Detect which cell encompasses the target text, then output its [X, Y] center coordinate. 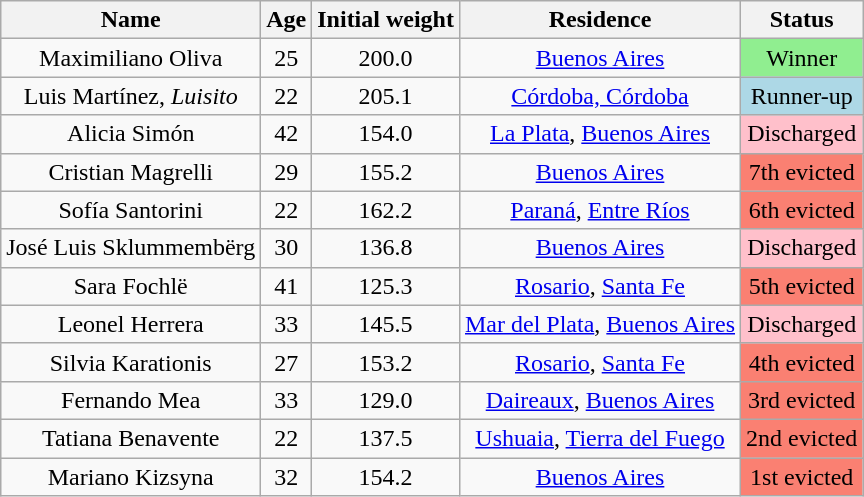
1st evicted [802, 477]
162.2 [386, 210]
Alicia Simón [131, 134]
Luis Martínez, Luisito [131, 96]
José Luis Sklummembërg [131, 248]
205.1 [386, 96]
200.0 [386, 58]
3rd evicted [802, 400]
Mar del Plata, Buenos Aires [600, 324]
136.8 [386, 248]
Sofía Santorini [131, 210]
2nd evicted [802, 438]
30 [286, 248]
29 [286, 172]
25 [286, 58]
154.0 [386, 134]
145.5 [386, 324]
Sara Fochlë [131, 286]
Silvia Karationis [131, 362]
Daireaux, Buenos Aires [600, 400]
Cristian Magrelli [131, 172]
Name [131, 20]
Fernando Mea [131, 400]
Córdoba, Córdoba [600, 96]
Maximiliano Oliva [131, 58]
41 [286, 286]
Tatiana Benavente [131, 438]
7th evicted [802, 172]
6th evicted [802, 210]
125.3 [386, 286]
154.2 [386, 477]
La Plata, Buenos Aires [600, 134]
Winner [802, 58]
153.2 [386, 362]
32 [286, 477]
27 [286, 362]
Residence [600, 20]
Age [286, 20]
Ushuaia, Tierra del Fuego [600, 438]
Paraná, Entre Ríos [600, 210]
129.0 [386, 400]
Mariano Kizsyna [131, 477]
4th evicted [802, 362]
Runner-up [802, 96]
42 [286, 134]
Leonel Herrera [131, 324]
137.5 [386, 438]
Status [802, 20]
155.2 [386, 172]
Initial weight [386, 20]
5th evicted [802, 286]
